Search for the cell housing the specified text and yield its [x, y] center coordinate. 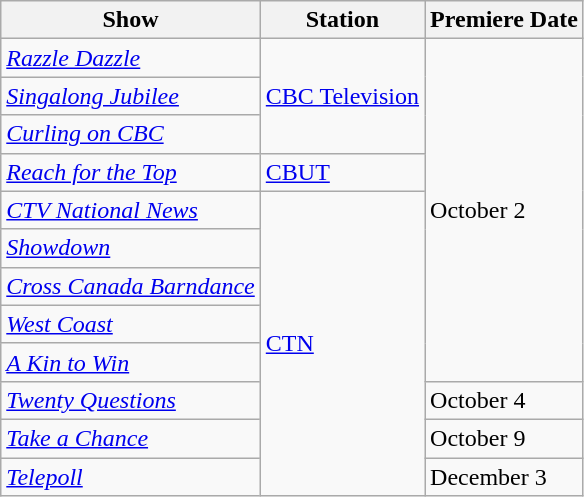
Station [342, 20]
Curling on CBC [131, 134]
Take a Chance [131, 438]
Premiere Date [504, 20]
Razzle Dazzle [131, 58]
A Kin to Win [131, 362]
Showdown [131, 248]
CBC Television [342, 96]
CTV National News [131, 210]
CTN [342, 343]
Reach for the Top [131, 172]
October 2 [504, 210]
October 9 [504, 438]
December 3 [504, 477]
Cross Canada Barndance [131, 286]
Singalong Jubilee [131, 96]
CBUT [342, 172]
West Coast [131, 324]
Telepoll [131, 477]
Show [131, 20]
October 4 [504, 400]
Twenty Questions [131, 400]
